Pinpoint the cell where the given text exists, returning its (X, Y) midpoint coordinate. 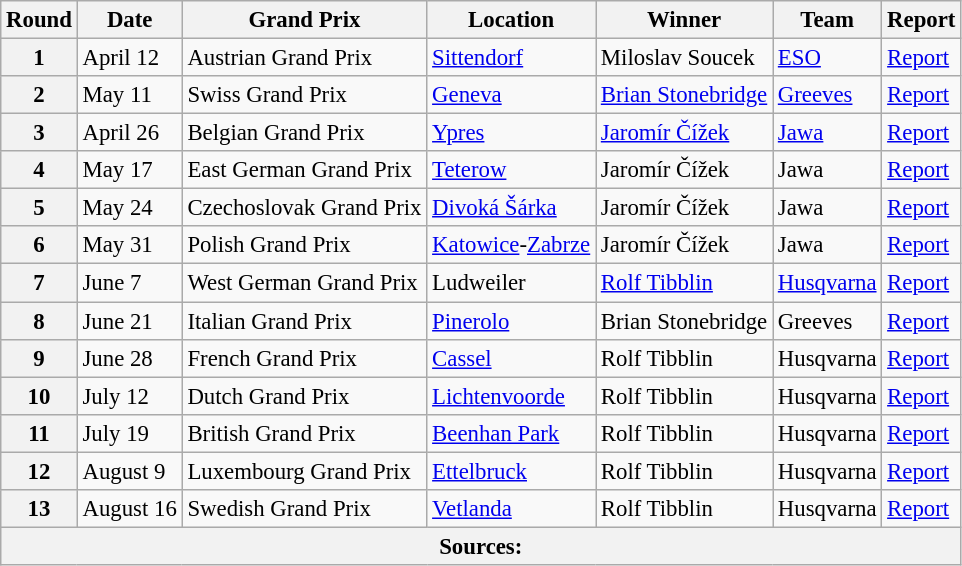
10 (39, 396)
Italian Grand Prix (304, 321)
Lichtenvoorde (512, 396)
May 24 (130, 208)
August 9 (130, 471)
East German Grand Prix (304, 170)
Polish Grand Prix (304, 245)
Team (828, 20)
July 19 (130, 433)
June 28 (130, 358)
Swiss Grand Prix (304, 95)
3 (39, 133)
British Grand Prix (304, 433)
May 11 (130, 95)
Swedish Grand Prix (304, 509)
Winner (684, 20)
Ypres (512, 133)
Sources: (481, 546)
2 (39, 95)
April 26 (130, 133)
11 (39, 433)
Round (39, 20)
Dutch Grand Prix (304, 396)
Pinerolo (512, 321)
Belgian Grand Prix (304, 133)
West German Grand Prix (304, 283)
Sittendorf (512, 58)
Vetlanda (512, 509)
1 (39, 58)
French Grand Prix (304, 358)
June 21 (130, 321)
ESO (828, 58)
4 (39, 170)
May 31 (130, 245)
Ettelbruck (512, 471)
Czechoslovak Grand Prix (304, 208)
6 (39, 245)
9 (39, 358)
Date (130, 20)
Divoká Šárka (512, 208)
Grand Prix (304, 20)
Luxembourg Grand Prix (304, 471)
April 12 (130, 58)
Miloslav Soucek (684, 58)
May 17 (130, 170)
Cassel (512, 358)
13 (39, 509)
Ludweiler (512, 283)
July 12 (130, 396)
Austrian Grand Prix (304, 58)
June 7 (130, 283)
12 (39, 471)
7 (39, 283)
August 16 (130, 509)
5 (39, 208)
Location (512, 20)
8 (39, 321)
Katowice-Zabrze (512, 245)
Teterow (512, 170)
Beenhan Park (512, 433)
Geneva (512, 95)
